Search for the cell housing the specified text and yield its [x, y] center coordinate. 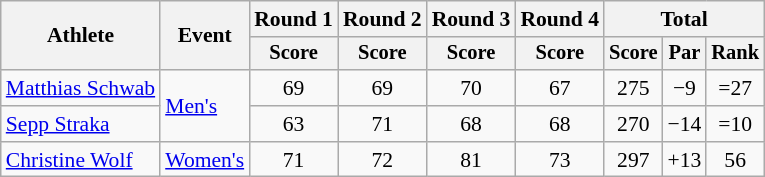
63 [294, 124]
67 [560, 88]
Matthias Schwab [80, 88]
Par [684, 54]
=10 [735, 124]
70 [472, 88]
275 [633, 88]
−14 [684, 124]
71 [382, 124]
Event [204, 36]
Round 1 [294, 19]
Round 4 [560, 19]
Athlete [80, 36]
−9 [684, 88]
270 [633, 124]
Sepp Straka [80, 124]
Round 2 [382, 19]
Total [684, 19]
=27 [735, 88]
Men's [204, 106]
Rank [735, 54]
Round 3 [472, 19]
